Return (x, y) of the center of cell containing provided text 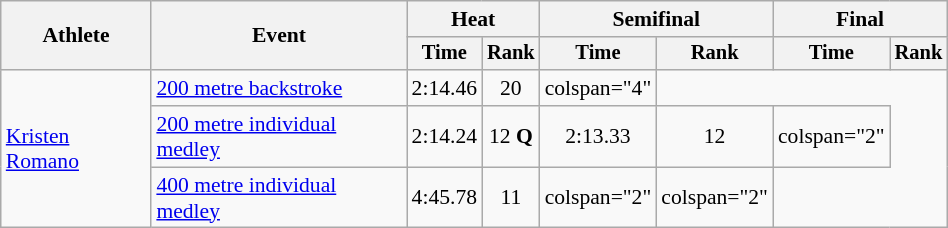
20 (511, 88)
400 metre individual medley (278, 198)
4:45.78 (444, 198)
colspan="4" (598, 88)
Athlete (76, 36)
Final (860, 19)
2:14.24 (444, 136)
200 metre backstroke (278, 88)
Kristen Romano (76, 149)
12 Q (511, 136)
2:14.46 (444, 88)
2:13.33 (598, 136)
11 (511, 198)
12 (714, 136)
Event (278, 36)
Heat (474, 19)
200 metre individual medley (278, 136)
Semifinal (656, 19)
